Scan for the cell matching the given text and deliver its (X, Y) coordinate at center. 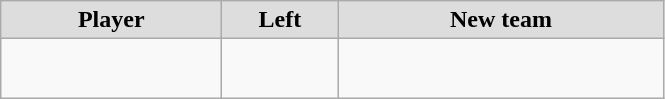
New team (501, 20)
Left (280, 20)
Player (112, 20)
